For the text-containing cell, return its midpoint in (X, Y) coordinate format. 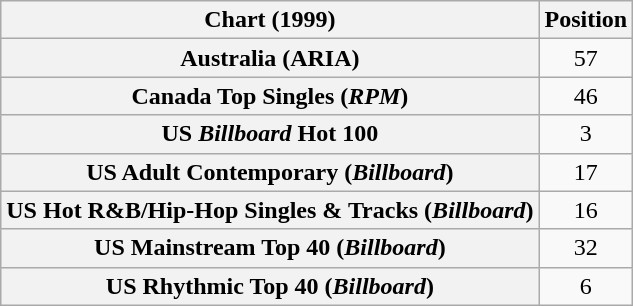
46 (586, 96)
3 (586, 134)
32 (586, 248)
US Hot R&B/Hip-Hop Singles & Tracks (Billboard) (270, 210)
US Billboard Hot 100 (270, 134)
US Rhythmic Top 40 (Billboard) (270, 286)
Chart (1999) (270, 20)
US Adult Contemporary (Billboard) (270, 172)
Position (586, 20)
6 (586, 286)
16 (586, 210)
57 (586, 58)
Canada Top Singles (RPM) (270, 96)
17 (586, 172)
US Mainstream Top 40 (Billboard) (270, 248)
Australia (ARIA) (270, 58)
